Return the (X, Y) coordinate for the center point of the cell that contains the specified text.  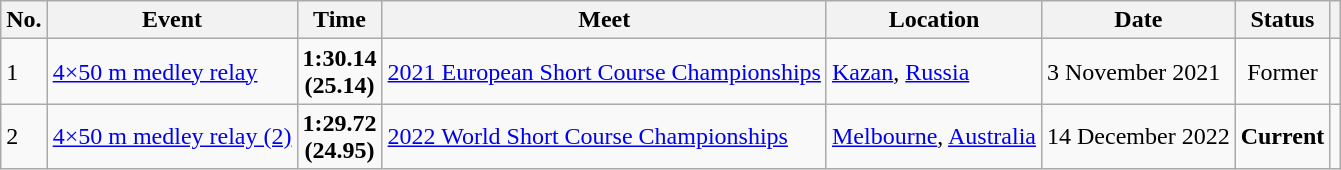
Former (1282, 72)
Location (934, 20)
2 (24, 136)
2022 World Short Course Championships (604, 136)
Melbourne, Australia (934, 136)
4×50 m medley relay (172, 72)
14 December 2022 (1138, 136)
1:29.72(24.95) (340, 136)
Meet (604, 20)
Event (172, 20)
Kazan, Russia (934, 72)
Date (1138, 20)
Current (1282, 136)
No. (24, 20)
2021 European Short Course Championships (604, 72)
4×50 m medley relay (2) (172, 136)
1 (24, 72)
3 November 2021 (1138, 72)
Status (1282, 20)
1:30.14(25.14) (340, 72)
Time (340, 20)
